Identify which cell holds the provided text, then report its [x, y] central coordinate. 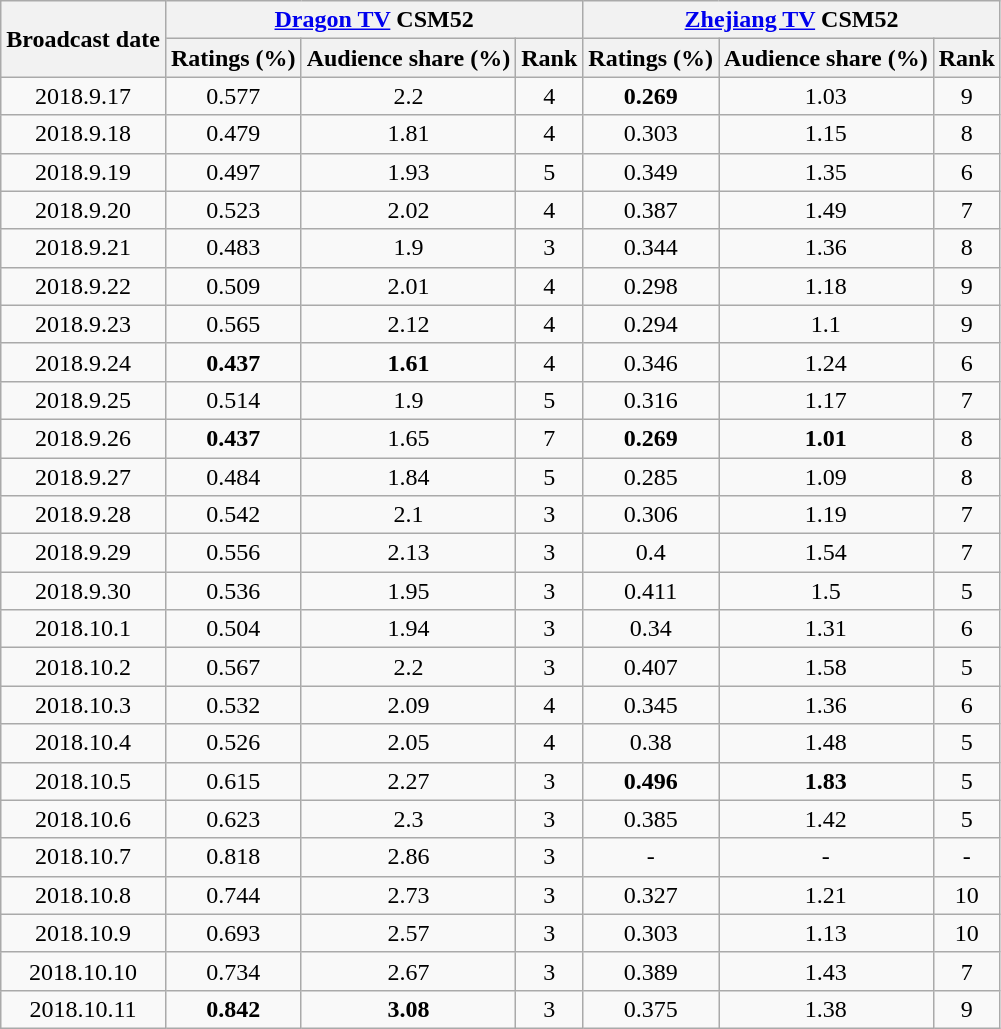
0.389 [651, 971]
0.327 [651, 895]
1.5 [826, 591]
2018.9.22 [84, 286]
0.497 [233, 172]
1.65 [408, 438]
0.526 [233, 743]
0.542 [233, 515]
1.49 [826, 210]
2018.9.27 [84, 477]
0.285 [651, 477]
1.48 [826, 743]
1.13 [826, 933]
2.05 [408, 743]
2018.10.10 [84, 971]
2018.9.18 [84, 134]
2018.9.24 [84, 362]
0.34 [651, 629]
0.818 [233, 857]
0.504 [233, 629]
2.27 [408, 781]
Zhejiang TV CSM52 [792, 20]
0.479 [233, 134]
2018.10.3 [84, 705]
0.483 [233, 248]
2018.9.19 [84, 172]
2018.10.8 [84, 895]
2.13 [408, 553]
2018.10.1 [84, 629]
2018.10.2 [84, 667]
0.349 [651, 172]
2018.9.23 [84, 324]
1.84 [408, 477]
0.407 [651, 667]
1.15 [826, 134]
Dragon TV CSM52 [374, 20]
1.35 [826, 172]
2018.10.7 [84, 857]
0.344 [651, 248]
1.81 [408, 134]
0.298 [651, 286]
0.316 [651, 400]
2.3 [408, 819]
2.09 [408, 705]
1.17 [826, 400]
0.693 [233, 933]
0.484 [233, 477]
2018.9.17 [84, 96]
2018.10.5 [84, 781]
2018.9.25 [84, 400]
1.09 [826, 477]
0.615 [233, 781]
2018.9.30 [84, 591]
0.567 [233, 667]
0.38 [651, 743]
2.01 [408, 286]
2018.9.29 [84, 553]
0.509 [233, 286]
0.744 [233, 895]
1.38 [826, 1009]
2.57 [408, 933]
0.387 [651, 210]
2018.9.20 [84, 210]
Broadcast date [84, 39]
1.94 [408, 629]
1.42 [826, 819]
0.842 [233, 1009]
1.21 [826, 895]
2018.10.6 [84, 819]
0.385 [651, 819]
1.31 [826, 629]
2018.10.9 [84, 933]
2.86 [408, 857]
0.346 [651, 362]
1.83 [826, 781]
2.02 [408, 210]
0.577 [233, 96]
1.24 [826, 362]
0.532 [233, 705]
1.18 [826, 286]
1.01 [826, 438]
3.08 [408, 1009]
1.61 [408, 362]
1.58 [826, 667]
0.556 [233, 553]
2018.9.28 [84, 515]
0.523 [233, 210]
0.306 [651, 515]
2.67 [408, 971]
0.294 [651, 324]
1.95 [408, 591]
1.43 [826, 971]
0.565 [233, 324]
0.734 [233, 971]
0.4 [651, 553]
0.623 [233, 819]
0.496 [651, 781]
2.12 [408, 324]
2018.10.11 [84, 1009]
2.73 [408, 895]
0.514 [233, 400]
1.1 [826, 324]
0.536 [233, 591]
0.411 [651, 591]
1.93 [408, 172]
0.345 [651, 705]
1.03 [826, 96]
2.1 [408, 515]
2018.9.21 [84, 248]
2018.10.4 [84, 743]
0.375 [651, 1009]
1.19 [826, 515]
2018.9.26 [84, 438]
1.54 [826, 553]
